For the text-containing cell, return its midpoint in (x, y) coordinate format. 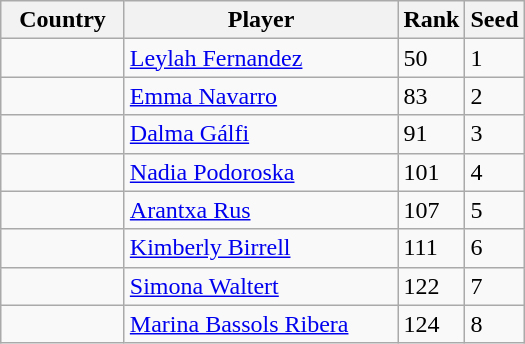
7 (494, 286)
91 (432, 134)
Kimberly Birrell (261, 248)
111 (432, 248)
6 (494, 248)
50 (432, 58)
1 (494, 58)
83 (432, 96)
Arantxa Rus (261, 210)
101 (432, 172)
124 (432, 324)
Rank (432, 20)
107 (432, 210)
Country (63, 20)
Marina Bassols Ribera (261, 324)
Leylah Fernandez (261, 58)
122 (432, 286)
8 (494, 324)
Dalma Gálfi (261, 134)
4 (494, 172)
Simona Waltert (261, 286)
3 (494, 134)
2 (494, 96)
Seed (494, 20)
Player (261, 20)
Nadia Podoroska (261, 172)
Emma Navarro (261, 96)
5 (494, 210)
